Capture the cell that displays the provided text and extract its (X, Y) central coordinate. 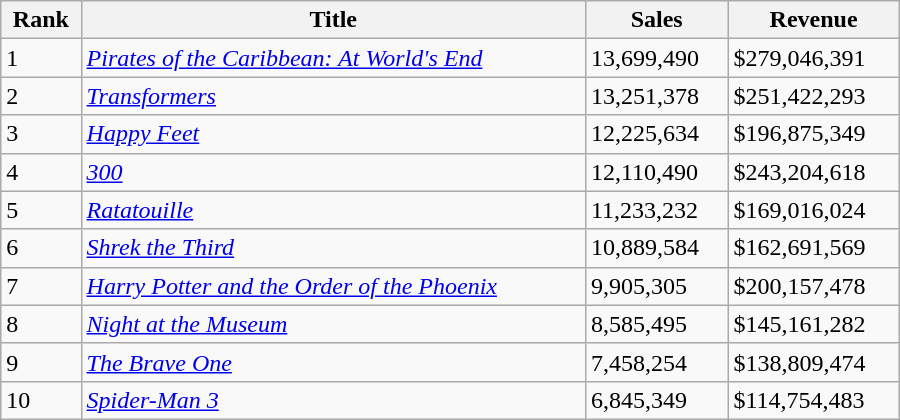
Rank (41, 20)
$200,157,478 (814, 286)
13,699,490 (656, 58)
4 (41, 172)
$243,204,618 (814, 172)
Happy Feet (333, 134)
7,458,254 (656, 362)
$251,422,293 (814, 96)
Harry Potter and the Order of the Phoenix (333, 286)
1 (41, 58)
8,585,495 (656, 324)
The Brave One (333, 362)
5 (41, 210)
6,845,349 (656, 400)
300 (333, 172)
Transformers (333, 96)
$145,161,282 (814, 324)
6 (41, 248)
8 (41, 324)
Revenue (814, 20)
Sales (656, 20)
$169,016,024 (814, 210)
Ratatouille (333, 210)
12,225,634 (656, 134)
Shrek the Third (333, 248)
$138,809,474 (814, 362)
Pirates of the Caribbean: At World's End (333, 58)
$279,046,391 (814, 58)
10,889,584 (656, 248)
$114,754,483 (814, 400)
Spider-Man 3 (333, 400)
$162,691,569 (814, 248)
13,251,378 (656, 96)
11,233,232 (656, 210)
2 (41, 96)
12,110,490 (656, 172)
9 (41, 362)
10 (41, 400)
Night at the Museum (333, 324)
$196,875,349 (814, 134)
Title (333, 20)
3 (41, 134)
9,905,305 (656, 286)
7 (41, 286)
